Capture the cell that displays the provided text and extract its [x, y] central coordinate. 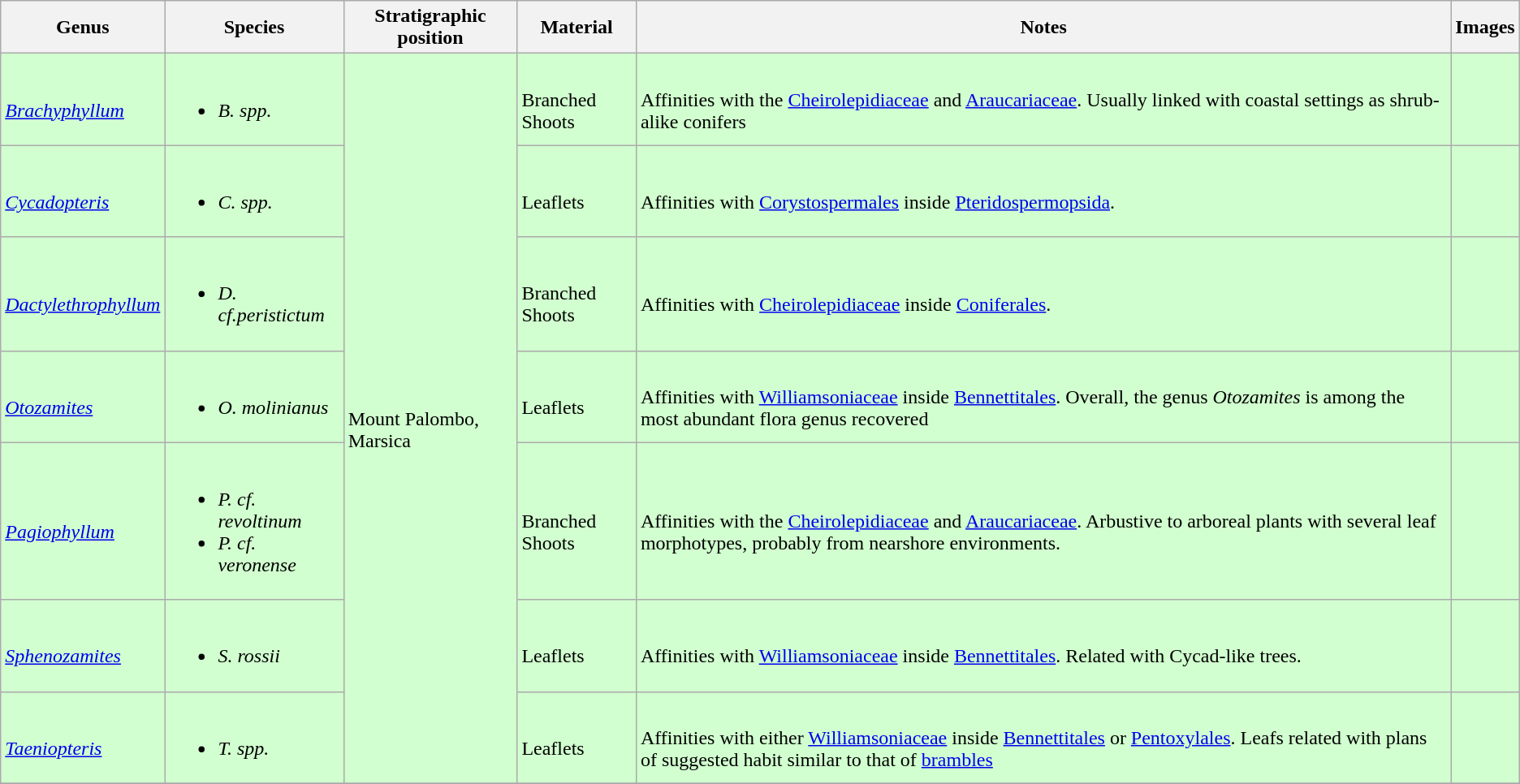
Notes [1043, 28]
Brachyphyllum [83, 99]
S. rossii [254, 646]
Stratigraphic position [430, 28]
B. spp. [254, 99]
Cycadopteris [83, 192]
Genus [83, 28]
Dactylethrophyllum [83, 294]
Pagiophyllum [83, 521]
Species [254, 28]
Otozamites [83, 396]
Affinities with the Cheirolepidiaceae and Araucariaceae. Usually linked with coastal settings as shrub-alike conifers [1043, 99]
Material [576, 28]
C. spp. [254, 192]
Sphenozamites [83, 646]
Affinities with Cheirolepidiaceae inside Coniferales. [1043, 294]
O. molinianus [254, 396]
T. spp. [254, 737]
Affinities with Williamsoniaceae inside Bennettitales. Related with Cycad-like trees. [1043, 646]
P. cf. revoltinumP. cf. veronense [254, 521]
D. cf.peristictum [254, 294]
Affinities with Williamsoniaceae inside Bennettitales. Overall, the genus Otozamites is among the most abundant flora genus recovered [1043, 396]
Images [1485, 28]
Affinities with Corystospermales inside Pteridospermopsida. [1043, 192]
Affinities with either Williamsoniaceae inside Bennettitales or Pentoxylales. Leafs related with plans of suggested habit similar to that of brambles [1043, 737]
Mount Palombo, Marsica [430, 419]
Taeniopteris [83, 737]
